Return [x, y] of the center of cell containing provided text 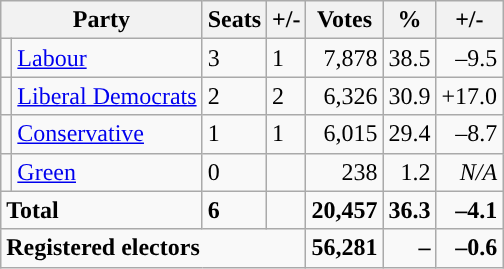
–0.6 [470, 248]
Total [102, 210]
% [410, 20]
Conservative [107, 134]
6,015 [344, 134]
+17.0 [470, 96]
36.3 [410, 210]
30.9 [410, 96]
56,281 [344, 248]
3 [234, 58]
38.5 [410, 58]
Registered electors [154, 248]
N/A [470, 172]
Party [102, 20]
1.2 [410, 172]
20,457 [344, 210]
–4.1 [470, 210]
7,878 [344, 58]
Votes [344, 20]
29.4 [410, 134]
Labour [107, 58]
Liberal Democrats [107, 96]
– [410, 248]
0 [234, 172]
–9.5 [470, 58]
Seats [234, 20]
6 [234, 210]
–8.7 [470, 134]
6,326 [344, 96]
Green [107, 172]
238 [344, 172]
